Find where the given text appears and provide that cell's center as (X, Y) coordinate. 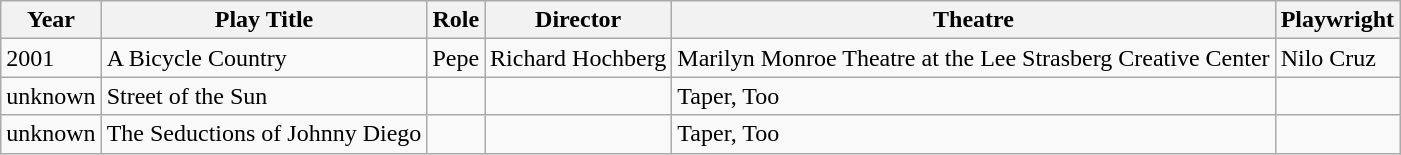
Theatre (974, 20)
2001 (51, 58)
Role (456, 20)
Play Title (264, 20)
Year (51, 20)
Richard Hochberg (578, 58)
Pepe (456, 58)
Playwright (1337, 20)
Nilo Cruz (1337, 58)
A Bicycle Country (264, 58)
Director (578, 20)
Marilyn Monroe Theatre at the Lee Strasberg Creative Center (974, 58)
The Seductions of Johnny Diego (264, 134)
Street of the Sun (264, 96)
